Determine the (X, Y) coordinate at the center of the cell enclosing the given text.  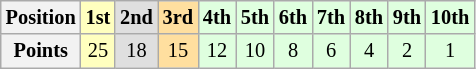
25 (98, 51)
8 (293, 51)
18 (136, 51)
2 (407, 51)
Points (41, 51)
8th (369, 17)
9th (407, 17)
1st (98, 17)
10 (255, 51)
7th (331, 17)
6 (331, 51)
6th (293, 17)
4th (217, 17)
3rd (178, 17)
Position (41, 17)
1 (450, 51)
12 (217, 51)
2nd (136, 17)
4 (369, 51)
10th (450, 17)
5th (255, 17)
15 (178, 51)
